Return the [X, Y] coordinate for the center point of the cell that contains the specified text.  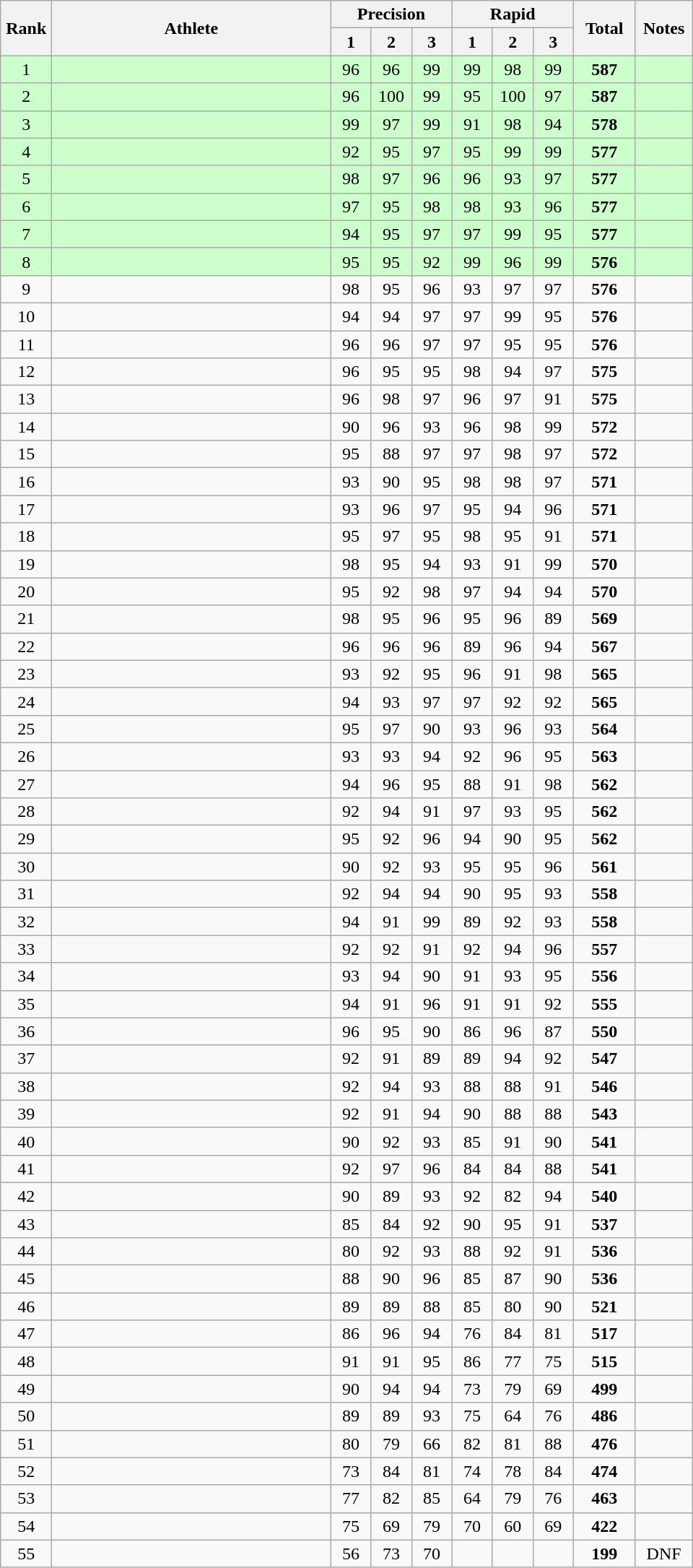
45 [26, 1279]
47 [26, 1334]
540 [604, 1196]
546 [604, 1086]
561 [604, 867]
Rapid [513, 14]
13 [26, 399]
34 [26, 976]
6 [26, 207]
41 [26, 1169]
9 [26, 289]
56 [351, 1554]
7 [26, 234]
537 [604, 1224]
38 [26, 1086]
556 [604, 976]
555 [604, 1004]
567 [604, 646]
16 [26, 482]
19 [26, 564]
31 [26, 894]
52 [26, 1471]
521 [604, 1307]
563 [604, 756]
35 [26, 1004]
21 [26, 619]
Rank [26, 28]
422 [604, 1526]
Athlete [191, 28]
476 [604, 1444]
49 [26, 1389]
43 [26, 1224]
48 [26, 1361]
23 [26, 674]
74 [472, 1471]
474 [604, 1471]
36 [26, 1031]
44 [26, 1252]
517 [604, 1334]
50 [26, 1416]
499 [604, 1389]
33 [26, 949]
15 [26, 454]
24 [26, 701]
18 [26, 537]
20 [26, 592]
25 [26, 729]
55 [26, 1554]
51 [26, 1444]
78 [513, 1471]
12 [26, 372]
569 [604, 619]
564 [604, 729]
Total [604, 28]
37 [26, 1059]
26 [26, 756]
5 [26, 179]
10 [26, 316]
4 [26, 152]
DNF [664, 1554]
46 [26, 1307]
543 [604, 1114]
557 [604, 949]
32 [26, 922]
486 [604, 1416]
42 [26, 1196]
547 [604, 1059]
40 [26, 1141]
14 [26, 427]
199 [604, 1554]
28 [26, 812]
8 [26, 261]
578 [604, 124]
22 [26, 646]
39 [26, 1114]
550 [604, 1031]
30 [26, 867]
60 [513, 1526]
Precision [391, 14]
27 [26, 784]
17 [26, 509]
515 [604, 1361]
53 [26, 1499]
66 [432, 1444]
29 [26, 839]
Notes [664, 28]
463 [604, 1499]
11 [26, 345]
54 [26, 1526]
